For the text-containing cell, return its midpoint in [x, y] coordinate format. 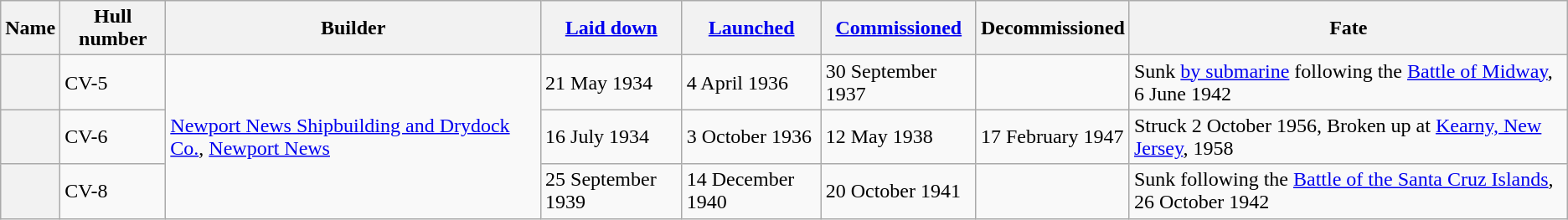
CV-5 [113, 82]
16 July 1934 [611, 137]
Newport News Shipbuilding and Drydock Co., Newport News [353, 137]
CV-6 [113, 137]
Decommissioned [1052, 28]
Commissioned [898, 28]
25 September 1939 [611, 191]
Name [30, 28]
3 October 1936 [751, 137]
30 September 1937 [898, 82]
CV-8 [113, 191]
4 April 1936 [751, 82]
Fate [1349, 28]
14 December 1940 [751, 191]
Struck 2 October 1956, Broken up at Kearny, New Jersey, 1958 [1349, 137]
Laid down [611, 28]
Hull number [113, 28]
Launched [751, 28]
20 October 1941 [898, 191]
12 May 1938 [898, 137]
21 May 1934 [611, 82]
Builder [353, 28]
Sunk following the Battle of the Santa Cruz Islands, 26 October 1942 [1349, 191]
Sunk by submarine following the Battle of Midway, 6 June 1942 [1349, 82]
17 February 1947 [1052, 137]
